Locate the cell with the specified text and output its (X, Y) center coordinate. 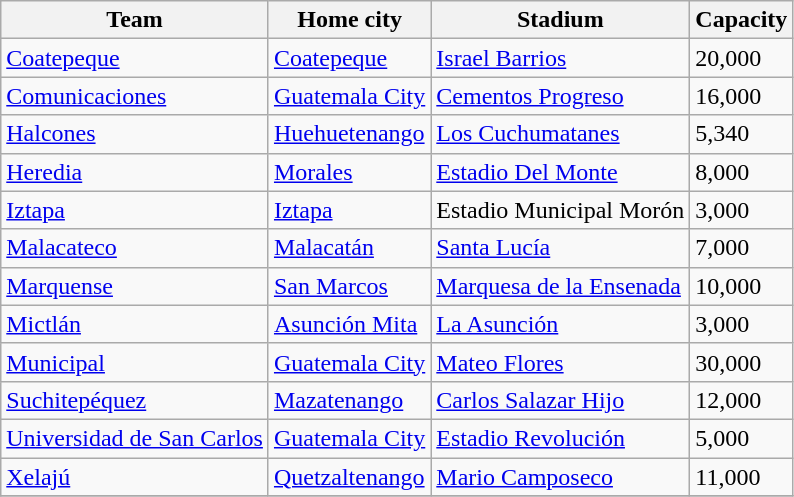
20,000 (742, 58)
8,000 (742, 172)
16,000 (742, 96)
Mario Camposeco (560, 477)
Huehuetenango (349, 134)
Malacatán (349, 248)
Malacateco (135, 248)
Xelajú (135, 477)
Israel Barrios (560, 58)
Team (135, 20)
La Asunción (560, 324)
Quetzaltenango (349, 477)
Universidad de San Carlos (135, 438)
Estadio Revolución (560, 438)
30,000 (742, 362)
Mictlán (135, 324)
Marquesa de la Ensenada (560, 286)
7,000 (742, 248)
Mateo Flores (560, 362)
12,000 (742, 400)
11,000 (742, 477)
Capacity (742, 20)
Los Cuchumatanes (560, 134)
Suchitepéquez (135, 400)
Municipal (135, 362)
Halcones (135, 134)
Cementos Progreso (560, 96)
Asunción Mita (349, 324)
Marquense (135, 286)
Morales (349, 172)
Comunicaciones (135, 96)
Heredia (135, 172)
Estadio Municipal Morón (560, 210)
10,000 (742, 286)
Mazatenango (349, 400)
Stadium (560, 20)
5,340 (742, 134)
5,000 (742, 438)
Home city (349, 20)
San Marcos (349, 286)
Estadio Del Monte (560, 172)
Carlos Salazar Hijo (560, 400)
Santa Lucía (560, 248)
